Pinpoint the cell where the given text exists, returning its (x, y) midpoint coordinate. 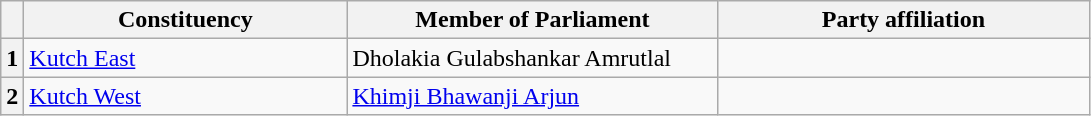
Party affiliation (904, 20)
Kutch West (186, 96)
Khimji Bhawanji Arjun (532, 96)
1 (12, 58)
Kutch East (186, 58)
2 (12, 96)
Dholakia Gulabshankar Amrutlal (532, 58)
Constituency (186, 20)
Member of Parliament (532, 20)
